From the cell containing the given text, extract its center point as (X, Y) coordinate. 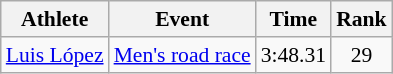
3:48.31 (294, 55)
Athlete (55, 19)
Event (182, 19)
Men's road race (182, 55)
Luis López (55, 55)
Rank (362, 19)
Time (294, 19)
29 (362, 55)
